Capture the cell that displays the provided text and extract its [x, y] central coordinate. 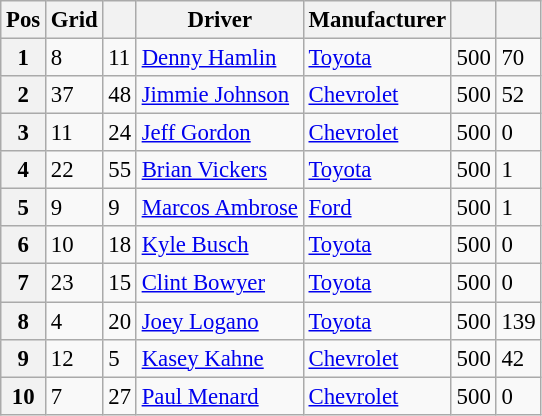
42 [518, 358]
55 [120, 170]
48 [120, 95]
70 [518, 58]
24 [120, 133]
Denny Hamlin [220, 58]
2 [24, 95]
22 [74, 170]
Driver [220, 20]
23 [74, 283]
Paul Menard [220, 396]
3 [24, 133]
Jimmie Johnson [220, 95]
20 [120, 321]
Manufacturer [377, 20]
12 [74, 358]
6 [24, 245]
Joey Logano [220, 321]
Brian Vickers [220, 170]
Grid [74, 20]
Clint Bowyer [220, 283]
27 [120, 396]
Marcos Ambrose [220, 208]
139 [518, 321]
Kasey Kahne [220, 358]
37 [74, 95]
Ford [377, 208]
Kyle Busch [220, 245]
52 [518, 95]
15 [120, 283]
Jeff Gordon [220, 133]
18 [120, 245]
Pos [24, 20]
